Determine the (X, Y) coordinate at the center of the cell enclosing the given text.  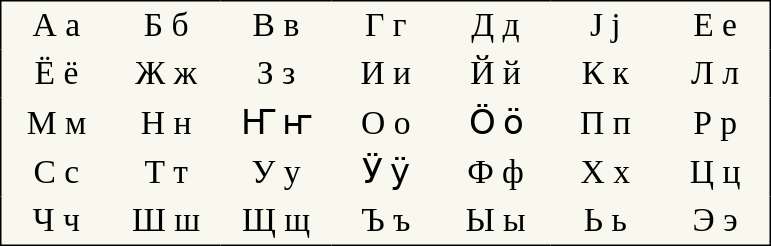
Ь ь (605, 220)
Г г (386, 26)
Б б (166, 26)
Ј ј (605, 26)
Х х (605, 172)
О о (386, 123)
Ж ж (166, 74)
Т т (166, 172)
Э э (716, 220)
Й й (496, 74)
П п (605, 123)
А а (56, 26)
Ы ы (496, 220)
М м (56, 123)
К к (605, 74)
Ё ё (56, 74)
Р р (716, 123)
Ҥ ҥ (276, 123)
Ф ф (496, 172)
И и (386, 74)
Ш ш (166, 220)
У у (276, 172)
З з (276, 74)
Щ щ (276, 220)
Е е (716, 26)
В в (276, 26)
Ч ч (56, 220)
Н н (166, 123)
Л л (716, 74)
Д д (496, 26)
Ц ц (716, 172)
Ӱ ӱ (386, 172)
С с (56, 172)
Ӧ ӧ (496, 123)
Ъ ъ (386, 220)
